Determine the [X, Y] coordinate at the center of the cell enclosing the given text.  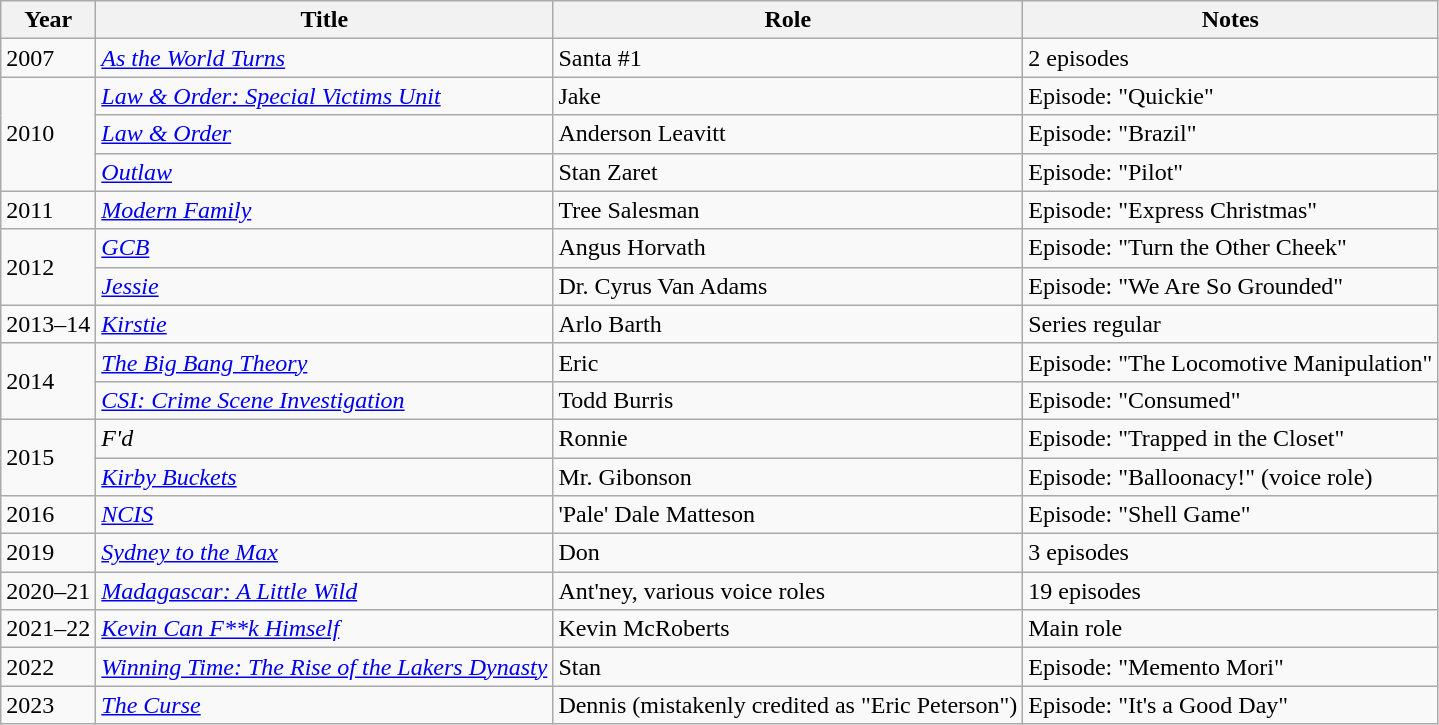
Don [788, 553]
2011 [48, 210]
Ronnie [788, 438]
Sydney to the Max [324, 553]
NCIS [324, 515]
Role [788, 20]
Episode: "Shell Game" [1230, 515]
Episode: "Memento Mori" [1230, 667]
Episode: "The Locomotive Manipulation" [1230, 362]
The Big Bang Theory [324, 362]
19 episodes [1230, 591]
Winning Time: The Rise of the Lakers Dynasty [324, 667]
Episode: "Pilot" [1230, 172]
Tree Salesman [788, 210]
GCB [324, 248]
2015 [48, 457]
F'd [324, 438]
2023 [48, 705]
2022 [48, 667]
2013–14 [48, 324]
Episode: "Trapped in the Closet" [1230, 438]
Arlo Barth [788, 324]
Stan [788, 667]
Mr. Gibonson [788, 477]
Eric [788, 362]
Episode: "We Are So Grounded" [1230, 286]
2020–21 [48, 591]
Title [324, 20]
Dennis (mistakenly credited as "Eric Peterson") [788, 705]
Notes [1230, 20]
Main role [1230, 629]
Madagascar: A Little Wild [324, 591]
Stan Zaret [788, 172]
2012 [48, 267]
2014 [48, 381]
Kirby Buckets [324, 477]
Year [48, 20]
The Curse [324, 705]
2 episodes [1230, 58]
Episode: "Balloonacy!" (voice role) [1230, 477]
2019 [48, 553]
Outlaw [324, 172]
Dr. Cyrus Van Adams [788, 286]
Santa #1 [788, 58]
Law & Order [324, 134]
Series regular [1230, 324]
Kirstie [324, 324]
2007 [48, 58]
As the World Turns [324, 58]
Modern Family [324, 210]
Episode: "Consumed" [1230, 400]
CSI: Crime Scene Investigation [324, 400]
2010 [48, 134]
'Pale' Dale Matteson [788, 515]
Todd Burris [788, 400]
Law & Order: Special Victims Unit [324, 96]
2016 [48, 515]
Episode: "Turn the Other Cheek" [1230, 248]
2021–22 [48, 629]
Kevin McRoberts [788, 629]
Jake [788, 96]
3 episodes [1230, 553]
Kevin Can F**k Himself [324, 629]
Ant'ney, various voice roles [788, 591]
Angus Horvath [788, 248]
Episode: "Brazil" [1230, 134]
Jessie [324, 286]
Episode: "It's a Good Day" [1230, 705]
Anderson Leavitt [788, 134]
Episode: "Express Christmas" [1230, 210]
Episode: "Quickie" [1230, 96]
